Pinpoint the cell where the given text exists, returning its [x, y] midpoint coordinate. 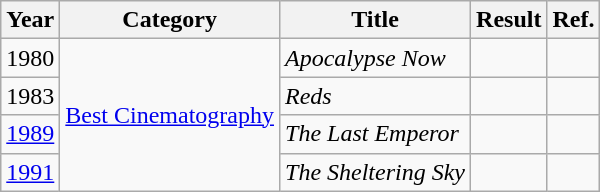
1989 [30, 134]
Apocalypse Now [376, 58]
The Last Emperor [376, 134]
Reds [376, 96]
1980 [30, 58]
Best Cinematography [170, 115]
Ref. [574, 20]
Title [376, 20]
Result [509, 20]
1991 [30, 172]
The Sheltering Sky [376, 172]
Category [170, 20]
1983 [30, 96]
Year [30, 20]
